Provide the (x, y) coordinate of the cell's center where the given text is located.  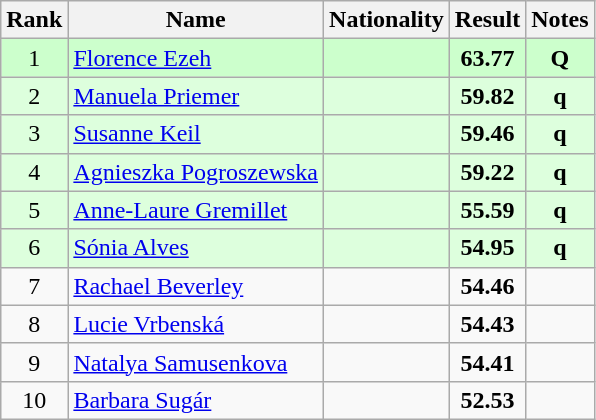
54.41 (487, 362)
6 (34, 248)
2 (34, 96)
55.59 (487, 210)
54.95 (487, 248)
59.22 (487, 172)
59.46 (487, 134)
3 (34, 134)
54.46 (487, 286)
Florence Ezeh (196, 58)
Manuela Priemer (196, 96)
Natalya Samusenkova (196, 362)
Nationality (387, 20)
4 (34, 172)
Q (560, 58)
Anne-Laure Gremillet (196, 210)
10 (34, 400)
9 (34, 362)
Susanne Keil (196, 134)
Notes (560, 20)
Lucie Vrbenská (196, 324)
52.53 (487, 400)
5 (34, 210)
59.82 (487, 96)
Barbara Sugár (196, 400)
1 (34, 58)
Sónia Alves (196, 248)
63.77 (487, 58)
Rachael Beverley (196, 286)
Result (487, 20)
8 (34, 324)
54.43 (487, 324)
7 (34, 286)
Agnieszka Pogroszewska (196, 172)
Name (196, 20)
Rank (34, 20)
